Scan for the cell matching the given text and deliver its [x, y] coordinate at center. 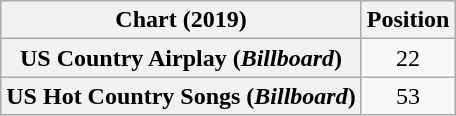
22 [408, 58]
US Country Airplay (Billboard) [181, 58]
Position [408, 20]
Chart (2019) [181, 20]
US Hot Country Songs (Billboard) [181, 96]
53 [408, 96]
